From the cell containing the given text, extract its center point as (X, Y) coordinate. 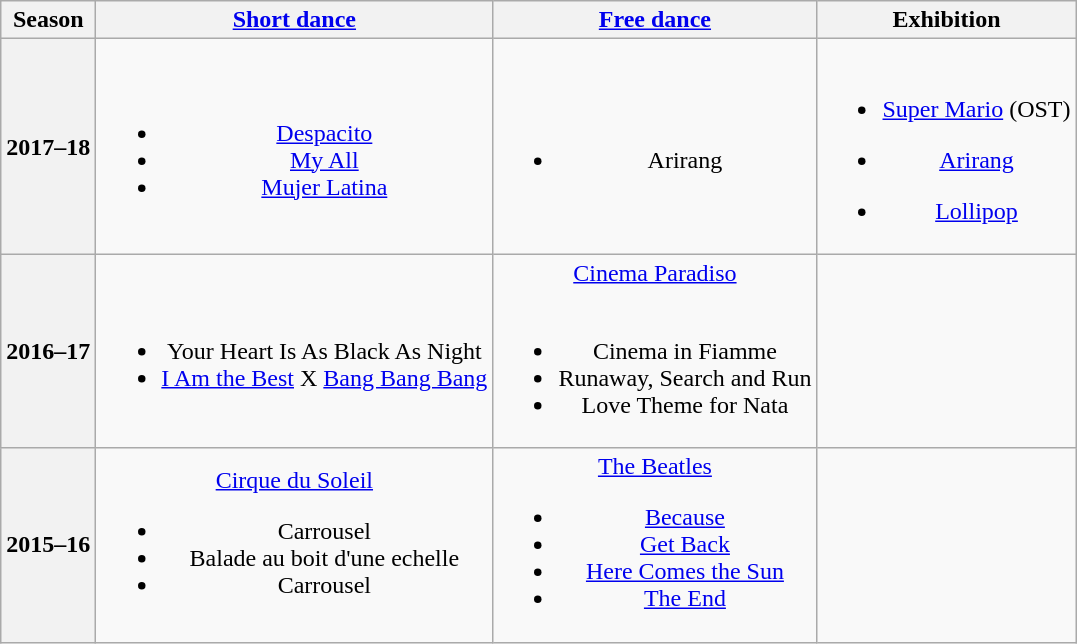
Super Mario (OST)Arirang Lollipop (946, 146)
Cinema Paradiso Cinema in FiammeRunaway, Search and RunLove Theme for Nata (655, 351)
Free dance (655, 20)
Short dance (294, 20)
Arirang (655, 146)
2015–16 (48, 545)
2017–18 (48, 146)
Cirque du Soleil Carrousel Balade au boit d'une echelle Carrousel (294, 545)
Your Heart Is As Black As Night I Am the Best X Bang Bang Bang (294, 351)
2016–17 (48, 351)
The BeatlesBecauseGet BackHere Comes the SunThe End (655, 545)
Despacito My All Mujer Latina (294, 146)
Exhibition (946, 20)
Season (48, 20)
